Capture the cell that displays the provided text and extract its (X, Y) central coordinate. 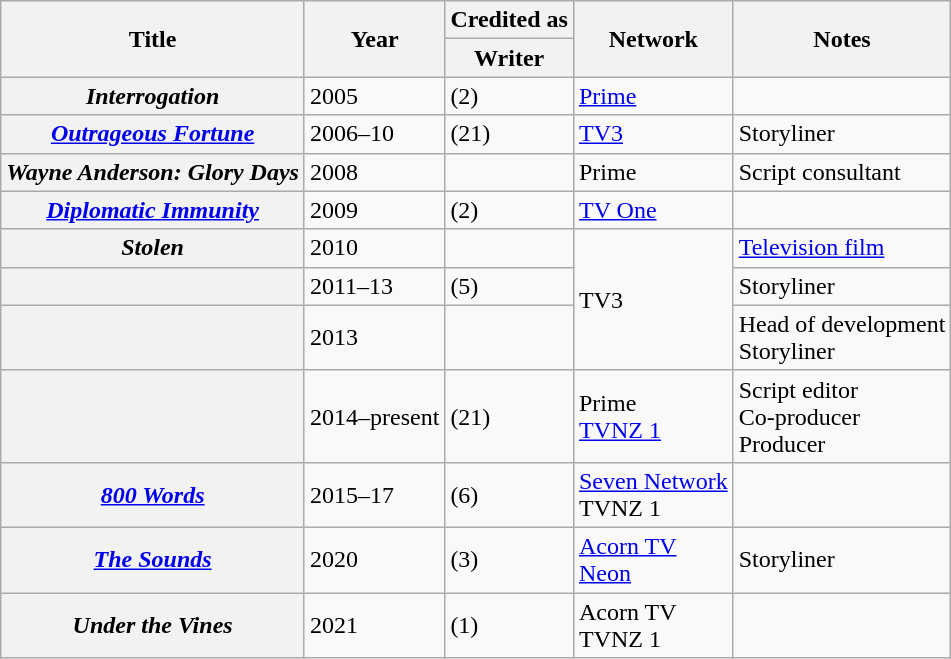
2014–present (374, 416)
TV One (653, 210)
2020 (374, 560)
Head of development Storyliner (842, 338)
Stolen (153, 248)
(3) (510, 560)
(5) (510, 286)
Network (653, 39)
Acorn TVTVNZ 1 (653, 624)
Title (153, 39)
Interrogation (153, 96)
Notes (842, 39)
2013 (374, 338)
Seven NetworkTVNZ 1 (653, 494)
The Sounds (153, 560)
2010 (374, 248)
Diplomatic Immunity (153, 210)
2005 (374, 96)
2011–13 (374, 286)
2008 (374, 172)
PrimeTVNZ 1 (653, 416)
Script editor Co-producer Producer (842, 416)
Under the Vines (153, 624)
2009 (374, 210)
Television film (842, 248)
Script consultant (842, 172)
Acorn TVNeon (653, 560)
2006–10 (374, 134)
Wayne Anderson: Glory Days (153, 172)
(1) (510, 624)
800 Words (153, 494)
2021 (374, 624)
Writer (510, 58)
(6) (510, 494)
Credited as (510, 20)
2015–17 (374, 494)
Outrageous Fortune (153, 134)
Year (374, 39)
